Locate the cell with the specified text and output its [X, Y] center coordinate. 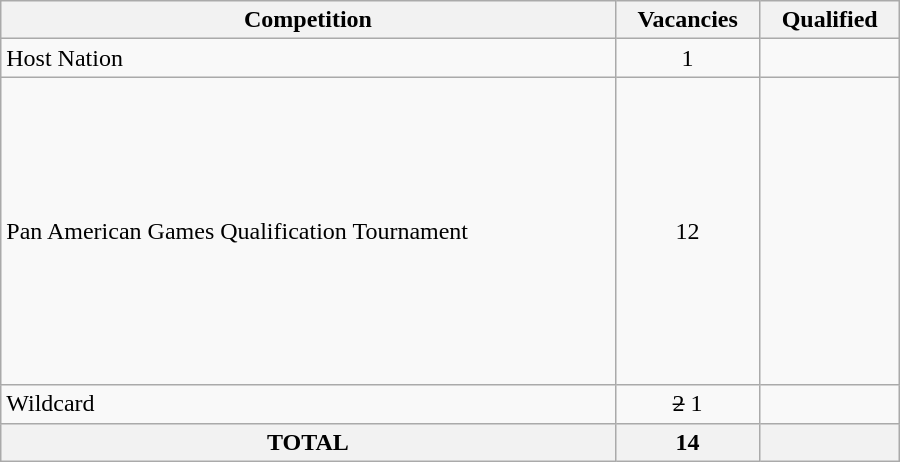
Pan American Games Qualification Tournament [308, 231]
14 [688, 442]
TOTAL [308, 442]
Host Nation [308, 58]
1 [688, 58]
Competition [308, 20]
Vacancies [688, 20]
Qualified [830, 20]
Wildcard [308, 404]
2 1 [688, 404]
12 [688, 231]
